Extract the [x, y] coordinate from the center of the cell holding the provided text.  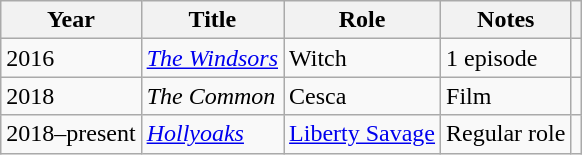
Witch [362, 58]
2016 [71, 58]
Liberty Savage [362, 134]
Title [212, 20]
Hollyoaks [212, 134]
1 episode [506, 58]
The Windsors [212, 58]
The Common [212, 96]
Film [506, 96]
Cesca [362, 96]
Regular role [506, 134]
2018 [71, 96]
Year [71, 20]
2018–present [71, 134]
Role [362, 20]
Notes [506, 20]
